Detect which cell encompasses the target text, then output its [x, y] center coordinate. 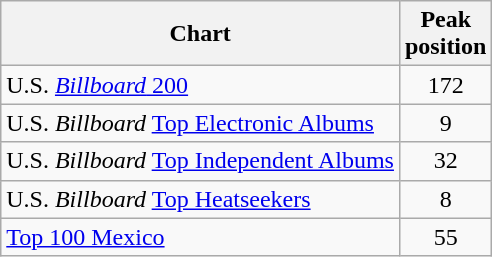
Top 100 Mexico [200, 237]
32 [445, 161]
U.S. Billboard Top Independent Albums [200, 161]
9 [445, 123]
Chart [200, 34]
U.S. Billboard Top Heatseekers [200, 199]
U.S. Billboard Top Electronic Albums [200, 123]
8 [445, 199]
172 [445, 85]
55 [445, 237]
Peakposition [445, 34]
U.S. Billboard 200 [200, 85]
